For the text-containing cell, return its midpoint in [x, y] coordinate format. 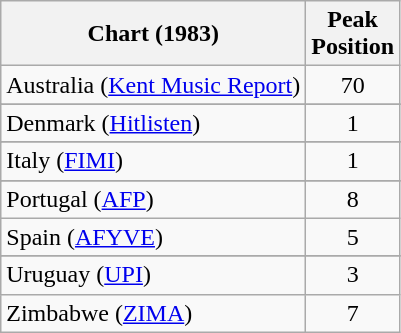
5 [353, 237]
Spain (AFYVE) [154, 237]
PeakPosition [353, 34]
8 [353, 199]
3 [353, 275]
Zimbabwe (ZIMA) [154, 313]
Denmark (Hitlisten) [154, 123]
Portugal (AFP) [154, 199]
Chart (1983) [154, 34]
Australia (Kent Music Report) [154, 85]
Italy (FIMI) [154, 161]
Uruguay (UPI) [154, 275]
7 [353, 313]
70 [353, 85]
